Determine the (X, Y) coordinate at the center of the cell enclosing the given text.  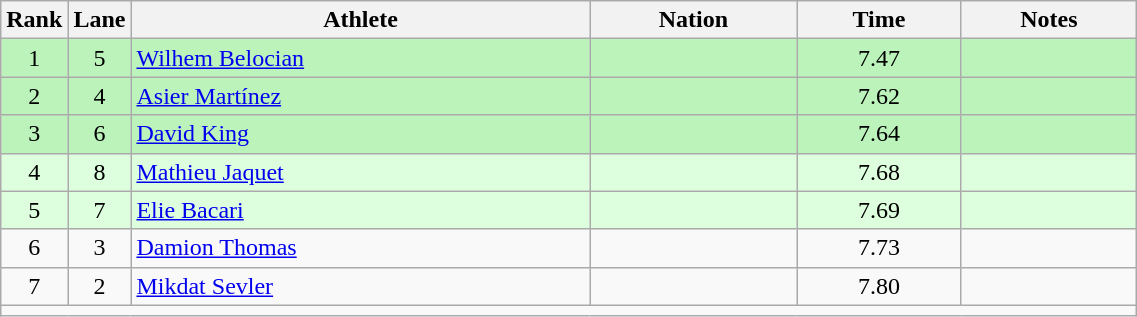
7.80 (879, 286)
Asier Martínez (360, 96)
Rank (34, 20)
7.73 (879, 248)
Notes (1049, 20)
Mathieu Jaquet (360, 172)
Lane (100, 20)
Time (879, 20)
Mikdat Sevler (360, 286)
7.69 (879, 210)
Wilhem Belocian (360, 58)
Damion Thomas (360, 248)
David King (360, 134)
Elie Bacari (360, 210)
7.64 (879, 134)
7.47 (879, 58)
8 (100, 172)
7.62 (879, 96)
7.68 (879, 172)
1 (34, 58)
Athlete (360, 20)
Nation (694, 20)
